Output the (x, y) coordinate of the center of the cell containing the given text.  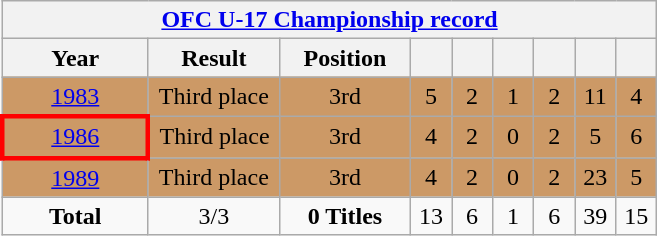
3/3 (214, 216)
0 Titles (344, 216)
23 (596, 178)
OFC U-17 Championship record (330, 20)
1986 (75, 136)
Total (75, 216)
13 (430, 216)
Position (344, 58)
1983 (75, 97)
39 (596, 216)
Year (75, 58)
1989 (75, 178)
Result (214, 58)
11 (596, 97)
15 (636, 216)
